Detect which cell encompasses the target text, then output its [x, y] center coordinate. 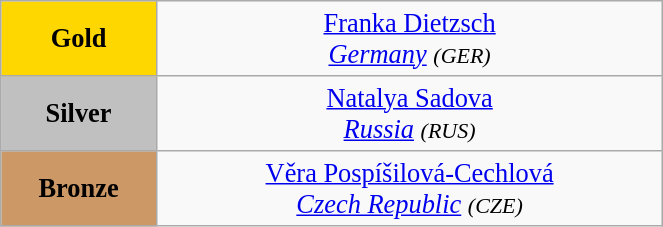
Silver [79, 112]
Věra Pospíšilová-CechlováCzech Republic (CZE) [409, 188]
Gold [79, 38]
Franka DietzschGermany (GER) [409, 38]
Natalya SadovaRussia (RUS) [409, 112]
Bronze [79, 188]
